Extract the (X, Y) coordinate from the center of the cell holding the provided text.  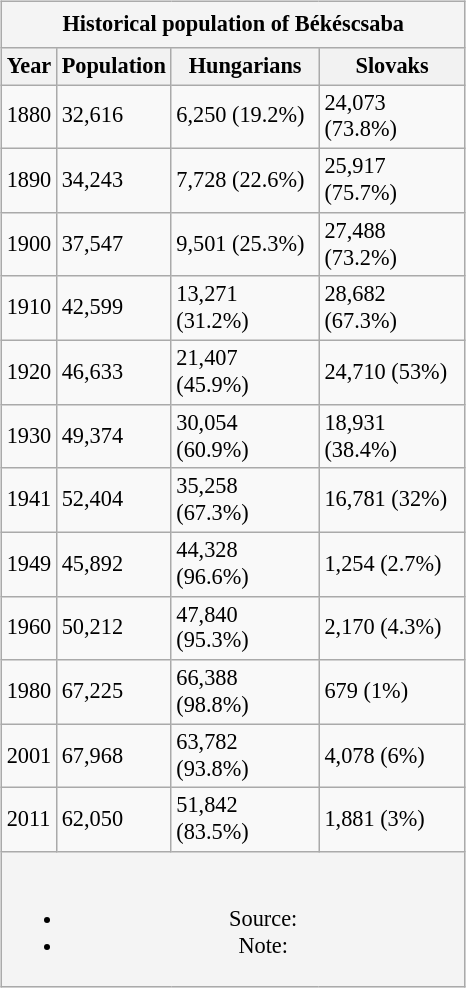
Historical population of Békéscsaba (233, 24)
2001 (28, 756)
21,407 (45.9%) (245, 372)
2,170 (4.3%) (392, 628)
34,243 (114, 181)
4,078 (6%) (392, 756)
25,917 (75.7%) (392, 181)
35,258 (67.3%) (245, 500)
37,547 (114, 245)
1910 (28, 308)
1890 (28, 181)
67,225 (114, 692)
49,374 (114, 436)
1920 (28, 372)
27,488 (73.2%) (392, 245)
52,404 (114, 500)
1941 (28, 500)
Hungarians (245, 66)
66,388 (98.8%) (245, 692)
50,212 (114, 628)
28,682 (67.3%) (392, 308)
Slovaks (392, 66)
63,782 (93.8%) (245, 756)
24,073 (73.8%) (392, 117)
Population (114, 66)
1900 (28, 245)
13,271 (31.2%) (245, 308)
47,840 (95.3%) (245, 628)
1960 (28, 628)
62,050 (114, 820)
46,633 (114, 372)
1949 (28, 564)
6,250 (19.2%) (245, 117)
42,599 (114, 308)
1980 (28, 692)
24,710 (53%) (392, 372)
Year (28, 66)
51,842 (83.5%) (245, 820)
30,054 (60.9%) (245, 436)
2011 (28, 820)
1930 (28, 436)
1,881 (3%) (392, 820)
1880 (28, 117)
679 (1%) (392, 692)
32,616 (114, 117)
7,728 (22.6%) (245, 181)
16,781 (32%) (392, 500)
45,892 (114, 564)
67,968 (114, 756)
18,931 (38.4%) (392, 436)
Source:Note: (233, 920)
1,254 (2.7%) (392, 564)
44,328 (96.6%) (245, 564)
9,501 (25.3%) (245, 245)
